Locate the cell with the specified text and output its [X, Y] center coordinate. 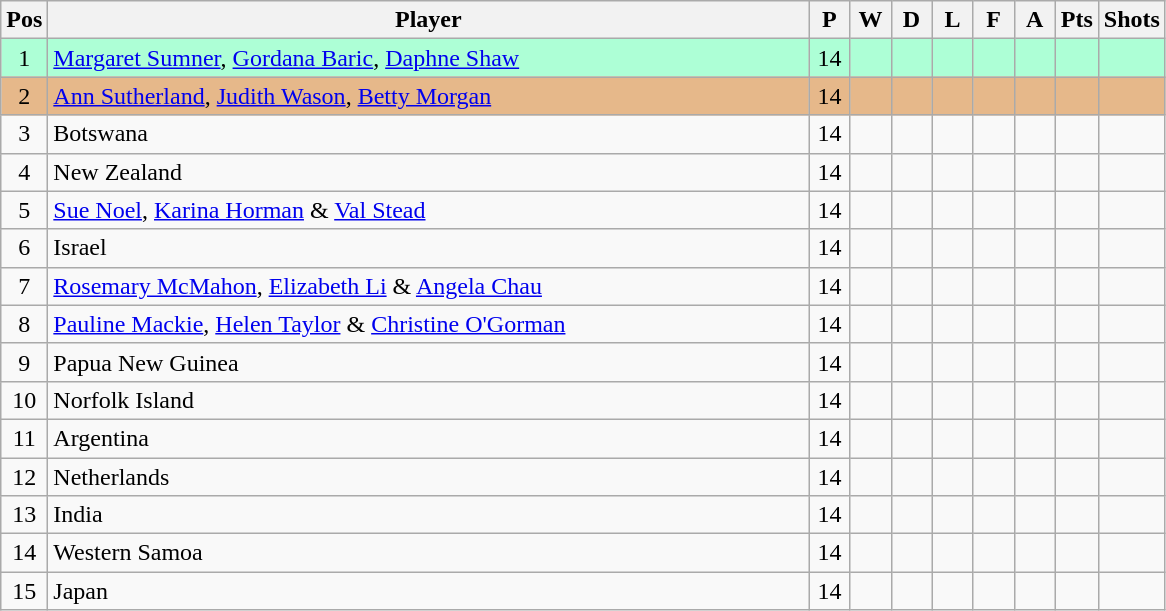
A [1034, 20]
Rosemary McMahon, Elizabeth Li & Angela Chau [428, 286]
W [870, 20]
13 [24, 515]
12 [24, 477]
Shots [1132, 20]
Botswana [428, 134]
L [952, 20]
Israel [428, 248]
India [428, 515]
Pauline Mackie, Helen Taylor & Christine O'Gorman [428, 324]
F [994, 20]
Margaret Sumner, Gordana Baric, Daphne Shaw [428, 58]
3 [24, 134]
Netherlands [428, 477]
Pts [1076, 20]
Sue Noel, Karina Horman & Val Stead [428, 210]
Papua New Guinea [428, 362]
D [912, 20]
Pos [24, 20]
Ann Sutherland, Judith Wason, Betty Morgan [428, 96]
11 [24, 438]
8 [24, 324]
1 [24, 58]
9 [24, 362]
5 [24, 210]
6 [24, 248]
7 [24, 286]
P [830, 20]
10 [24, 400]
Argentina [428, 438]
Japan [428, 591]
15 [24, 591]
4 [24, 172]
2 [24, 96]
Player [428, 20]
New Zealand [428, 172]
Western Samoa [428, 553]
Norfolk Island [428, 400]
